Find where the given text appears and provide that cell's center as [X, Y] coordinate. 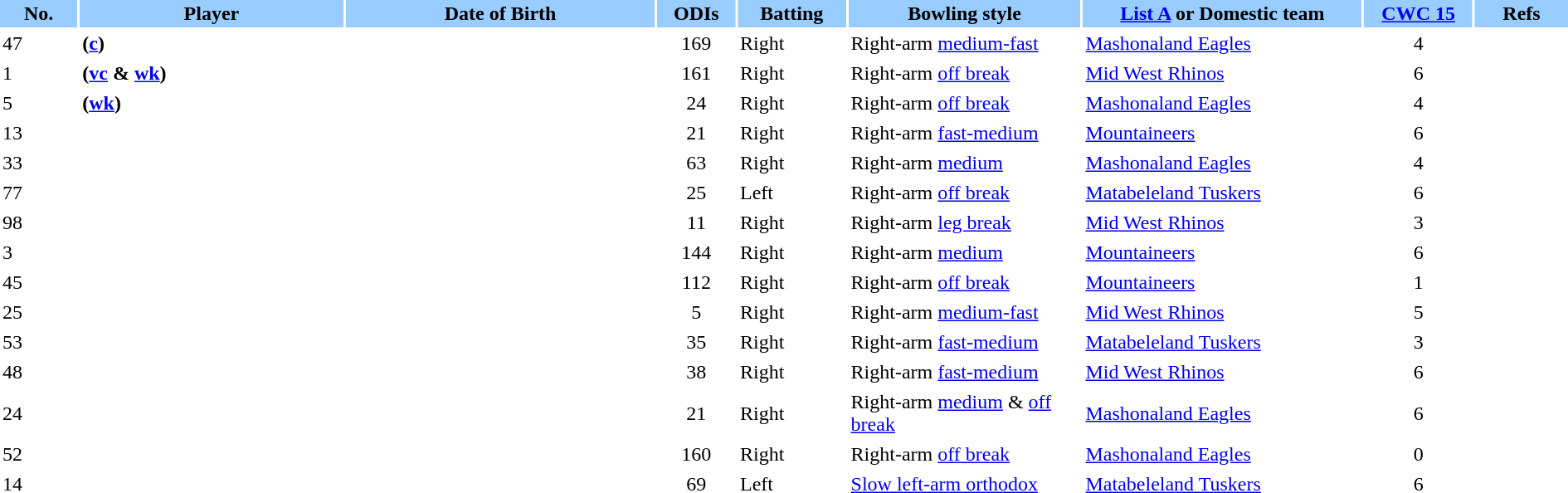
161 [697, 73]
0 [1419, 455]
Refs [1522, 13]
13 [38, 133]
77 [38, 193]
Player [211, 13]
CWC 15 [1419, 13]
45 [38, 282]
Batting [791, 13]
38 [697, 372]
(vc & wk) [211, 73]
(c) [211, 43]
(wk) [211, 103]
No. [38, 13]
53 [38, 342]
33 [38, 163]
160 [697, 455]
Bowling style [965, 13]
Left [791, 193]
List A or Domestic team [1222, 13]
Right-arm leg break [965, 222]
48 [38, 372]
98 [38, 222]
52 [38, 455]
144 [697, 252]
63 [697, 163]
11 [697, 222]
35 [697, 342]
Right-arm medium & off break [965, 413]
112 [697, 282]
ODIs [697, 13]
Date of Birth [499, 13]
47 [38, 43]
169 [697, 43]
